Search for the cell housing the specified text and yield its (x, y) center coordinate. 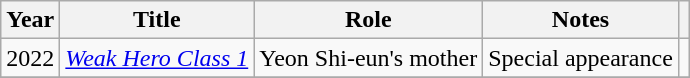
Special appearance (581, 58)
Yeon Shi-eun's mother (368, 58)
Role (368, 20)
Notes (581, 20)
2022 (30, 58)
Weak Hero Class 1 (157, 58)
Year (30, 20)
Title (157, 20)
